Return the [x, y] coordinate for the center point of the cell that contains the specified text.  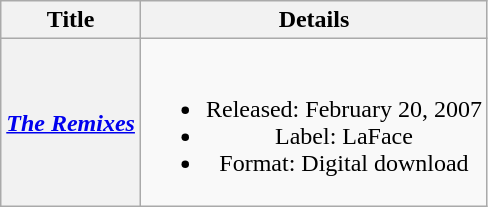
Released: February 20, 2007Label: LaFaceFormat: Digital download [314, 122]
Details [314, 20]
Title [71, 20]
The Remixes [71, 122]
